Output the [X, Y] coordinate of the center of the cell containing the given text.  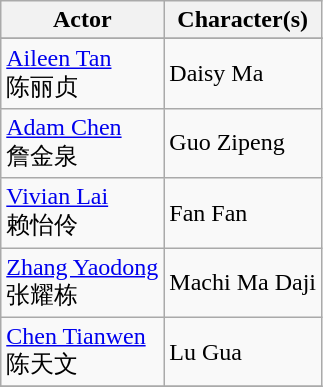
Actor [82, 20]
Adam Chen 詹金泉 [82, 143]
Lu Gua [243, 352]
Aileen Tan 陈丽贞 [82, 74]
Guo Zipeng [243, 143]
Zhang Yaodong 张耀栋 [82, 283]
Fan Fan [243, 213]
Character(s) [243, 20]
Chen Tianwen 陈天文 [82, 352]
Vivian Lai 赖怡伶 [82, 213]
Machi Ma Daji [243, 283]
Daisy Ma [243, 74]
